Detect which cell encompasses the target text, then output its [X, Y] center coordinate. 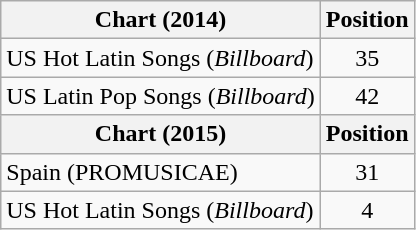
31 [367, 172]
42 [367, 96]
Chart (2015) [161, 134]
Spain (PROMUSICAE) [161, 172]
35 [367, 58]
Chart (2014) [161, 20]
US Latin Pop Songs (Billboard) [161, 96]
4 [367, 210]
